From the cell containing the given text, extract its center point as [x, y] coordinate. 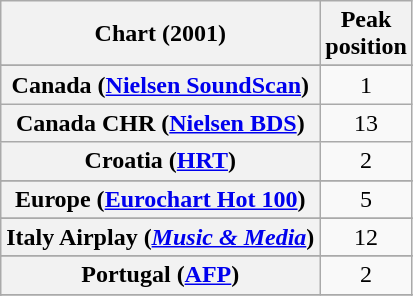
5 [366, 199]
Chart (2001) [160, 34]
Peakposition [366, 34]
Portugal (AFP) [160, 275]
Europe (Eurochart Hot 100) [160, 199]
Croatia (HRT) [160, 161]
Canada CHR (Nielsen BDS) [160, 123]
Italy Airplay (Music & Media) [160, 237]
1 [366, 85]
13 [366, 123]
Canada (Nielsen SoundScan) [160, 85]
12 [366, 237]
